Find where the given text appears and provide that cell's center as (X, Y) coordinate. 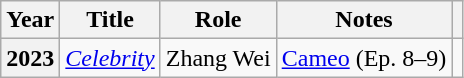
Cameo (Ep. 8–9) (364, 58)
2023 (30, 58)
Notes (364, 20)
Celebrity (110, 58)
Title (110, 20)
Zhang Wei (218, 58)
Year (30, 20)
Role (218, 20)
